Extract the (X, Y) coordinate from the center of the cell holding the provided text.  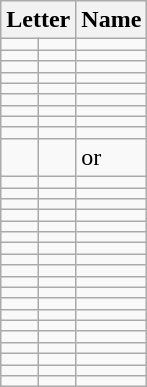
Name (112, 20)
or (112, 157)
Letter (38, 20)
